Return [X, Y] of the center of cell containing provided text 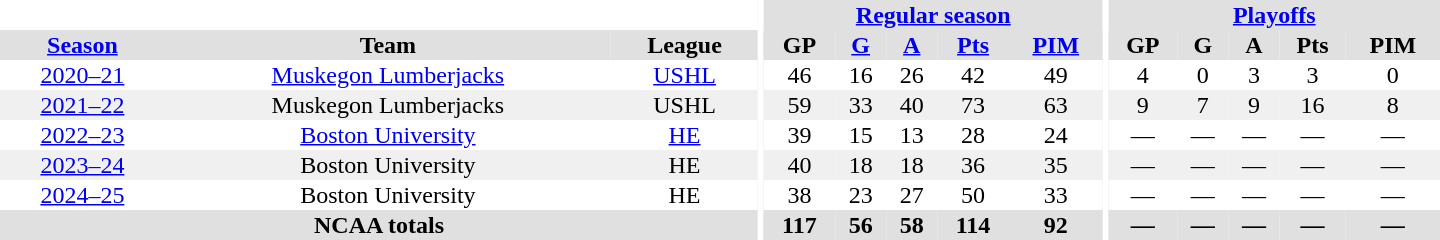
League [684, 45]
2024–25 [82, 195]
2021–22 [82, 105]
117 [800, 225]
2023–24 [82, 165]
39 [800, 135]
Playoffs [1274, 15]
35 [1056, 165]
49 [1056, 75]
59 [800, 105]
8 [1393, 105]
27 [912, 195]
13 [912, 135]
2022–23 [82, 135]
92 [1056, 225]
23 [860, 195]
Season [82, 45]
7 [1202, 105]
24 [1056, 135]
4 [1142, 75]
15 [860, 135]
28 [972, 135]
36 [972, 165]
58 [912, 225]
Regular season [934, 15]
56 [860, 225]
38 [800, 195]
NCAA totals [379, 225]
46 [800, 75]
73 [972, 105]
2020–21 [82, 75]
114 [972, 225]
26 [912, 75]
Team [388, 45]
50 [972, 195]
63 [1056, 105]
42 [972, 75]
